Search for the cell housing the specified text and yield its [x, y] center coordinate. 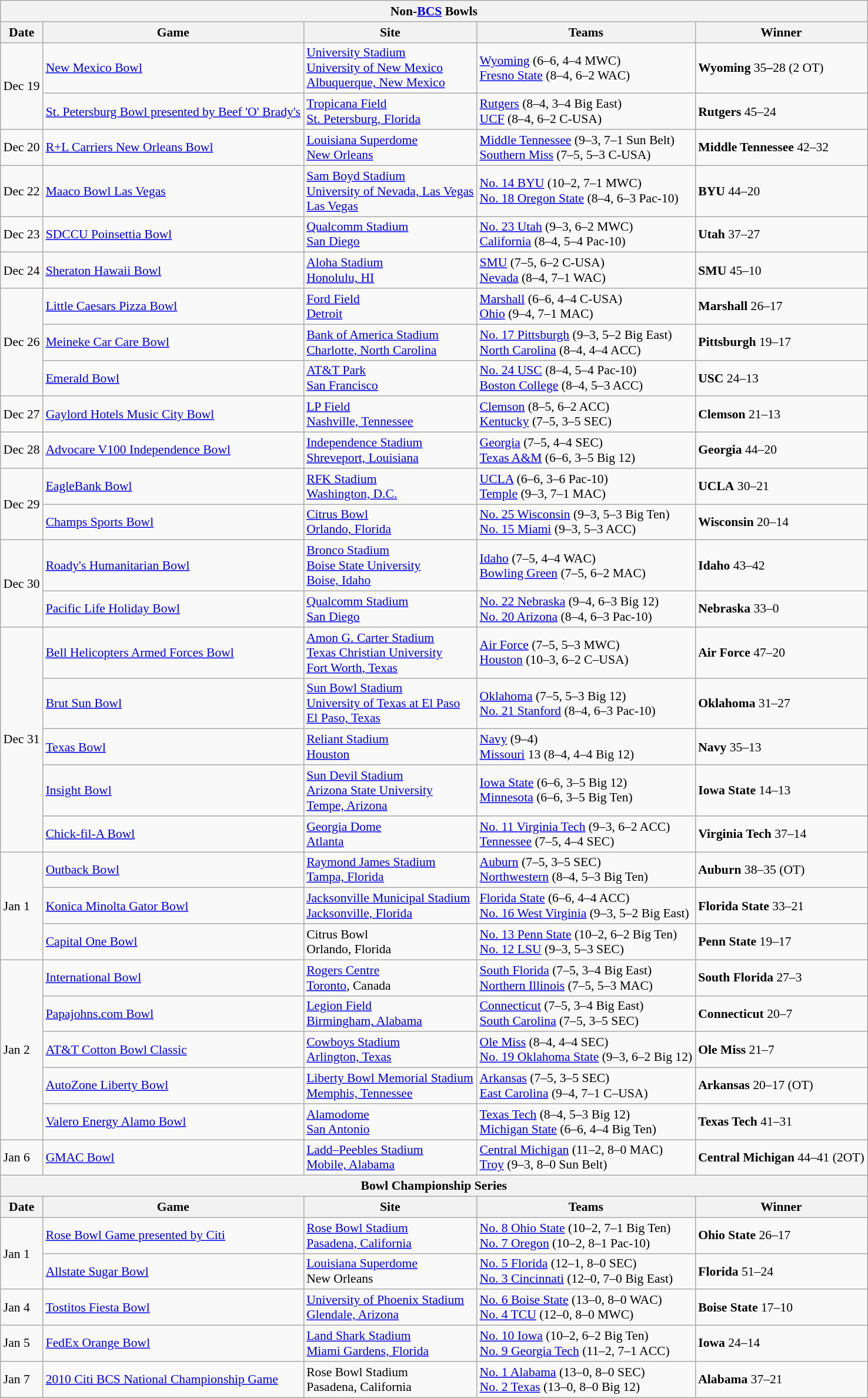
Rutgers (8–4, 3–4 Big East)UCF (8–4, 6–2 C-USA) [586, 112]
Rutgers 45–24 [781, 112]
No. 14 BYU (10–2, 7–1 MWC)No. 18 Oregon State (8–4, 6–3 Pac-10) [586, 191]
Air Force (7–5, 5–3 MWC)Houston (10–3, 6–2 C–USA) [586, 653]
No. 17 Pittsburgh (9–3, 5–2 Big East)North Carolina (8–4, 4–4 ACC) [586, 342]
Konica Minolta Gator Bowl [173, 906]
South Florida 27–3 [781, 978]
Dec 27 [22, 414]
EagleBank Bowl [173, 486]
AT&T Cotton Bowl Classic [173, 1050]
Nebraska 33–0 [781, 610]
Dec 23 [22, 234]
Iowa State (6–6, 3–5 Big 12)Minnesota (6–6, 3–5 Big Ten) [586, 791]
Legion FieldBirmingham, Alabama [390, 1013]
Little Caesars Pizza Bowl [173, 306]
Florida 51–24 [781, 1271]
Clemson (8–5, 6–2 ACC)Kentucky (7–5, 3–5 SEC) [586, 414]
Arkansas (7–5, 3–5 SEC)East Carolina (9–4, 7–1 C–USA) [586, 1086]
Alabama 37–21 [781, 1379]
Champs Sports Bowl [173, 522]
Oklahoma (7–5, 5–3 Big 12)No. 21 Stanford (8–4, 6–3 Pac-10) [586, 704]
Sun Bowl StadiumUniversity of Texas at El PasoEl Paso, Texas [390, 704]
GMAC Bowl [173, 1158]
Jan 4 [22, 1307]
Air Force 47–20 [781, 653]
Connecticut 20–7 [781, 1013]
St. Petersburg Bowl presented by Beef 'O' Brady's [173, 112]
AutoZone Liberty Bowl [173, 1086]
Ole Miss (8–4, 4–4 SEC)No. 19 Oklahoma State (9–3, 6–2 Big 12) [586, 1050]
AT&T ParkSan Francisco [390, 378]
No. 11 Virginia Tech (9–3, 6–2 ACC)Tennessee (7–5, 4–4 SEC) [586, 834]
Amon G. Carter StadiumTexas Christian UniversityFort Worth, Texas [390, 653]
Wisconsin 20–14 [781, 522]
Land Shark StadiumMiami Gardens, Florida [390, 1344]
Georgia (7–5, 4–4 SEC)Texas A&M (6–6, 3–5 Big 12) [586, 451]
Dec 29 [22, 504]
Capital One Bowl [173, 941]
Dec 31 [22, 740]
Jan 2 [22, 1050]
AlamodomeSan Antonio [390, 1121]
New Mexico Bowl [173, 68]
Clemson 21–13 [781, 414]
LP FieldNashville, Tennessee [390, 414]
FedEx Orange Bowl [173, 1344]
Idaho (7–5, 4–4 WAC)Bowling Green (7–5, 6–2 MAC) [586, 566]
Wyoming (6–6, 4–4 MWC)Fresno State (8–4, 6–2 WAC) [586, 68]
University of Phoenix StadiumGlendale, Arizona [390, 1307]
Dec 19 [22, 86]
Meineke Car Care Bowl [173, 342]
No. 22 Nebraska (9–4, 6–3 Big 12)No. 20 Arizona (8–4, 6–3 Pac-10) [586, 610]
Dec 24 [22, 271]
Advocare V100 Independence Bowl [173, 451]
Allstate Sugar Bowl [173, 1271]
Ole Miss 21–7 [781, 1050]
UCLA (6–6, 3–6 Pac-10)Temple (9–3, 7–1 MAC) [586, 486]
Bank of America StadiumCharlotte, North Carolina [390, 342]
Jan 5 [22, 1344]
Ladd–Peebles StadiumMobile, Alabama [390, 1158]
Papajohns.com Bowl [173, 1013]
Bell Helicopters Armed Forces Bowl [173, 653]
No. 10 Iowa (10–2, 6–2 Big Ten)No. 9 Georgia Tech (11–2, 7–1 ACC) [586, 1344]
Arkansas 20–17 (OT) [781, 1086]
Georgia 44–20 [781, 451]
Tostitos Fiesta Bowl [173, 1307]
2010 Citi BCS National Championship Game [173, 1379]
Sun Devil StadiumArizona State UniversityTempe, Arizona [390, 791]
University StadiumUniversity of New MexicoAlbuquerque, New Mexico [390, 68]
Dec 22 [22, 191]
No. 13 Penn State (10–2, 6–2 Big Ten)No. 12 LSU (9–3, 5–3 SEC) [586, 941]
Dec 26 [22, 342]
UCLA 30–21 [781, 486]
Ford FieldDetroit [390, 306]
No. 25 Wisconsin (9–3, 5–3 Big Ten)No. 15 Miami (9–3, 5–3 ACC) [586, 522]
Gaylord Hotels Music City Bowl [173, 414]
RFK Stadium Washington, D.C. [390, 486]
Middle Tennessee 42–32 [781, 147]
Virginia Tech 37–14 [781, 834]
Raymond James StadiumTampa, Florida [390, 870]
No. 5 Florida (12–1, 8–0 SEC)No. 3 Cincinnati (12–0, 7–0 Big East) [586, 1271]
Navy 35–13 [781, 747]
No. 24 USC (8–4, 5–4 Pac-10)Boston College (8–4, 5–3 ACC) [586, 378]
Liberty Bowl Memorial StadiumMemphis, Tennessee [390, 1086]
Auburn (7–5, 3–5 SEC)Northwestern (8–4, 5–3 Big Ten) [586, 870]
Dec 28 [22, 451]
Connecticut (7–5, 3–4 Big East)South Carolina (7–5, 3–5 SEC) [586, 1013]
Iowa 24–14 [781, 1344]
No. 8 Ohio State (10–2, 7–1 Big Ten)No. 7 Oregon (10–2, 8–1 Pac-10) [586, 1236]
Idaho 43–42 [781, 566]
Independence StadiumShreveport, Louisiana [390, 451]
Rogers CentreToronto, Canada [390, 978]
No. 23 Utah (9–3, 6–2 MWC)California (8–4, 5–4 Pac-10) [586, 234]
Pittsburgh 19–17 [781, 342]
Ohio State 26–17 [781, 1236]
Georgia DomeAtlanta [390, 834]
Dec 30 [22, 584]
Rose Bowl Game presented by Citi [173, 1236]
Maaco Bowl Las Vegas [173, 191]
Texas Bowl [173, 747]
Brut Sun Bowl [173, 704]
Central Michigan 44–41 (2OT) [781, 1158]
Reliant StadiumHouston [390, 747]
SDCCU Poinsettia Bowl [173, 234]
Texas Tech (8–4, 5–3 Big 12)Michigan State (6–6, 4–4 Big Ten) [586, 1121]
Chick-fil-A Bowl [173, 834]
Iowa State 14–13 [781, 791]
Jan 7 [22, 1379]
Middle Tennessee (9–3, 7–1 Sun Belt)Southern Miss (7–5, 5–3 C-USA) [586, 147]
Outback Bowl [173, 870]
SMU (7–5, 6–2 C-USA)Nevada (8–4, 7–1 WAC) [586, 271]
Emerald Bowl [173, 378]
Insight Bowl [173, 791]
Marshall 26–17 [781, 306]
Sheraton Hawaii Bowl [173, 271]
Aloha StadiumHonolulu, HI [390, 271]
R+L Carriers New Orleans Bowl [173, 147]
Oklahoma 31–27 [781, 704]
Tropicana FieldSt. Petersburg, Florida [390, 112]
Sam Boyd StadiumUniversity of Nevada, Las VegasLas Vegas [390, 191]
No. 1 Alabama (13–0, 8–0 SEC)No. 2 Texas (13–0, 8–0 Big 12) [586, 1379]
Bowl Championship Series [434, 1186]
Central Michigan (11–2, 8–0 MAC)Troy (9–3, 8–0 Sun Belt) [586, 1158]
Boise State 17–10 [781, 1307]
USC 24–13 [781, 378]
Wyoming 35–28 (2 OT) [781, 68]
SMU 45–10 [781, 271]
Pacific Life Holiday Bowl [173, 610]
Florida State (6–6, 4–4 ACC)No. 16 West Virginia (9–3, 5–2 Big East) [586, 906]
Dec 20 [22, 147]
Non-BCS Bowls [434, 11]
Texas Tech 41–31 [781, 1121]
Utah 37–27 [781, 234]
Marshall (6–6, 4–4 C-USA)Ohio (9–4, 7–1 MAC) [586, 306]
BYU 44–20 [781, 191]
International Bowl [173, 978]
Auburn 38–35 (OT) [781, 870]
Navy (9–4)Missouri 13 (8–4, 4–4 Big 12) [586, 747]
Cowboys StadiumArlington, Texas [390, 1050]
Valero Energy Alamo Bowl [173, 1121]
Jan 6 [22, 1158]
Roady's Humanitarian Bowl [173, 566]
Jacksonville Municipal StadiumJacksonville, Florida [390, 906]
Penn State 19–17 [781, 941]
No. 6 Boise State (13–0, 8–0 WAC)No. 4 TCU (12–0, 8–0 MWC) [586, 1307]
South Florida (7–5, 3–4 Big East)Northern Illinois (7–5, 5–3 MAC) [586, 978]
Bronco StadiumBoise State UniversityBoise, Idaho [390, 566]
Florida State 33–21 [781, 906]
